Extract the (X, Y) coordinate from the center of the cell holding the provided text.  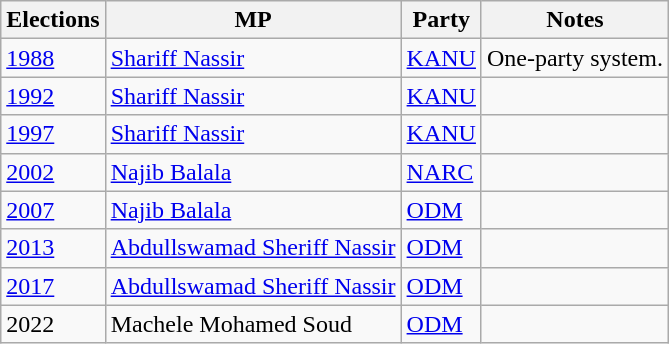
Party (441, 20)
2022 (53, 324)
Machele Mohamed Soud (253, 324)
2007 (53, 210)
2013 (53, 248)
2002 (53, 172)
Notes (574, 20)
1992 (53, 96)
One-party system. (574, 58)
Elections (53, 20)
NARC (441, 172)
1997 (53, 134)
MP (253, 20)
2017 (53, 286)
1988 (53, 58)
